Extract the (x, y) coordinate from the center of the cell holding the provided text.  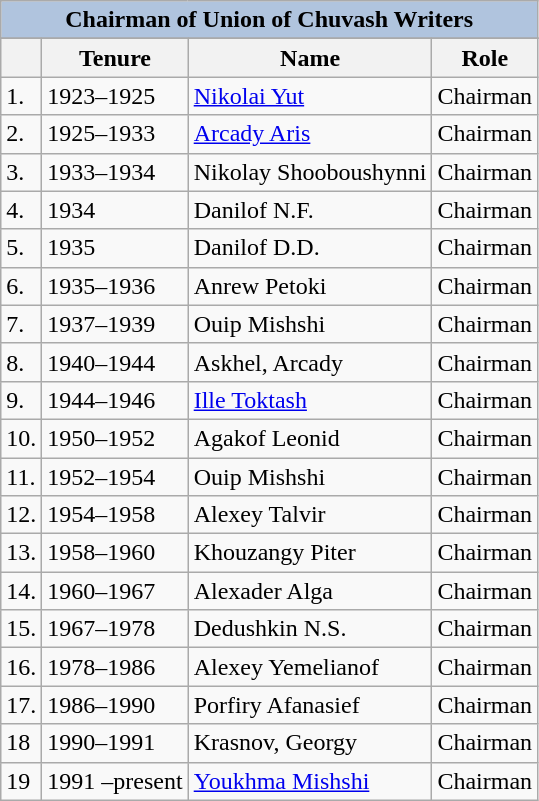
Alexey Talvir (310, 515)
Porfiry Afanasief (310, 705)
1944–1946 (115, 400)
1933–1934 (115, 172)
1935–1936 (115, 286)
12. (22, 515)
1937–1939 (115, 324)
Danilof D.D. (310, 248)
3. (22, 172)
1950–1952 (115, 438)
1960–1967 (115, 591)
15. (22, 629)
Danilof N.F. (310, 210)
1935 (115, 248)
Dedushkin N.S. (310, 629)
10. (22, 438)
1923–1925 (115, 96)
11. (22, 477)
1940–1944 (115, 362)
8. (22, 362)
9. (22, 400)
1991 –present (115, 781)
Askhel, Arcady (310, 362)
17. (22, 705)
Agakof Leonid (310, 438)
Role (485, 58)
1958–1960 (115, 553)
4. (22, 210)
1952–1954 (115, 477)
Name (310, 58)
Anrew Petoki (310, 286)
Ille Toktash (310, 400)
Khouzangy Piter (310, 553)
5. (22, 248)
Krasnov, Georgy (310, 743)
1978–1986 (115, 667)
18 (22, 743)
Chairman of Union of Chuvash Writers (270, 20)
1990–1991 (115, 743)
1. (22, 96)
Alexader Alga (310, 591)
19 (22, 781)
Nikolay Shooboushynni (310, 172)
13. (22, 553)
1967–1978 (115, 629)
Nikolai Yut (310, 96)
6. (22, 286)
Tenure (115, 58)
16. (22, 667)
1954–1958 (115, 515)
1925–1933 (115, 134)
7. (22, 324)
Arcady Aris (310, 134)
14. (22, 591)
Alexey Yemelianof (310, 667)
1934 (115, 210)
1986–1990 (115, 705)
2. (22, 134)
Youkhma Mishshi (310, 781)
